Pinpoint the cell where the given text exists, returning its [X, Y] midpoint coordinate. 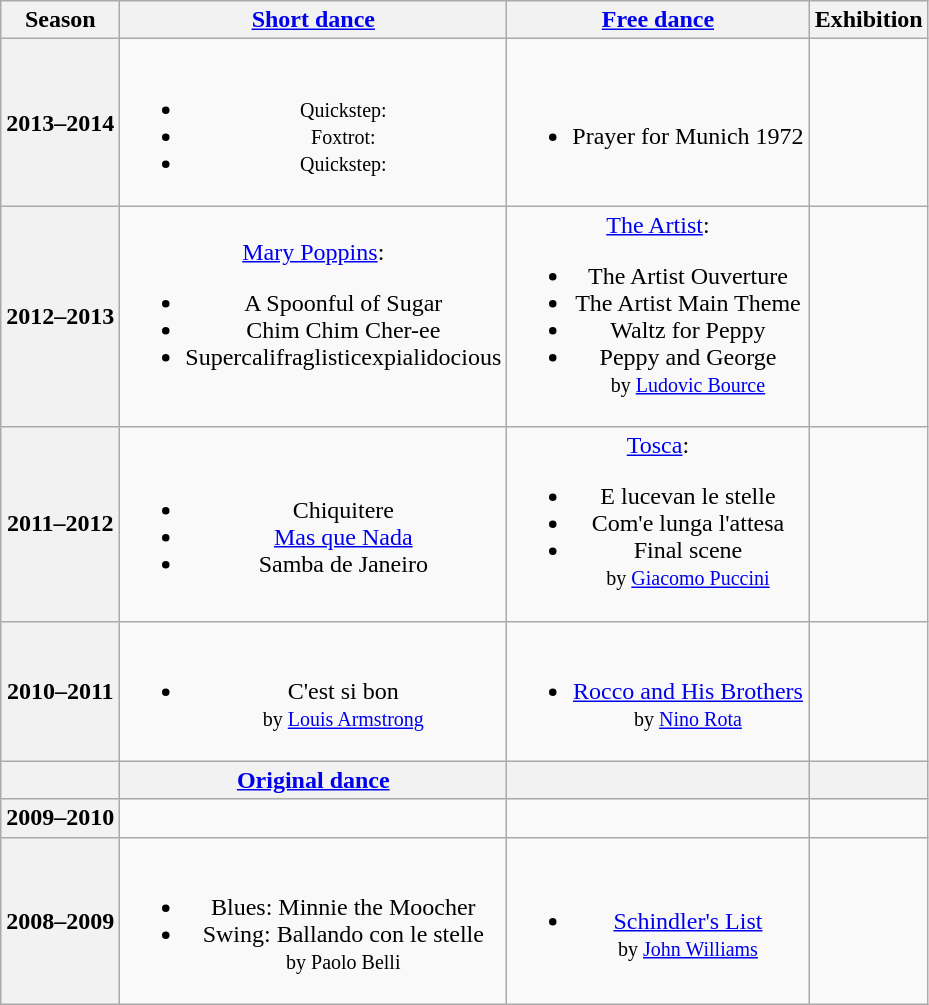
Mary Poppins:A Spoonful of SugarChim Chim Cher-eeSupercalifraglisticexpialidocious [314, 316]
C'est si bon by Louis Armstrong [314, 691]
2012–2013 [60, 316]
Original dance [314, 780]
2010–2011 [60, 691]
Short dance [314, 20]
Schindler's List by John Williams [658, 920]
Rocco and His Brothers by Nino Rota [658, 691]
Free dance [658, 20]
2009–2010 [60, 818]
2008–2009 [60, 920]
Exhibition [868, 20]
Prayer for Munich 1972 [658, 122]
Quickstep:Foxtrot:Quickstep: [314, 122]
The Artist:The Artist OuvertureThe Artist Main ThemeWaltz for PeppyPeppy and George by Ludovic Bource [658, 316]
Blues: Minnie the MoocherSwing: Ballando con le stelle by Paolo Belli [314, 920]
Tosca:E lucevan le stelleCom'e lunga l'attesaFinal scene by Giacomo Puccini [658, 524]
2013–2014 [60, 122]
2011–2012 [60, 524]
ChiquitereMas que NadaSamba de Janeiro [314, 524]
Season [60, 20]
